Pinpoint the cell where the given text exists, returning its (x, y) midpoint coordinate. 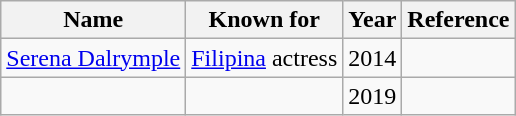
Filipina actress (264, 58)
Name (94, 20)
Known for (264, 20)
2019 (372, 96)
Serena Dalrymple (94, 58)
Year (372, 20)
2014 (372, 58)
Reference (458, 20)
